Return the (X, Y) coordinate for the center point of the cell that contains the specified text.  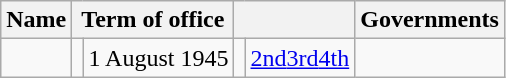
Governments (430, 20)
Name (36, 20)
1 August 1945 (158, 58)
2nd3rd4th (300, 58)
Term of office (153, 20)
